Find where the given text appears and provide that cell's center as (x, y) coordinate. 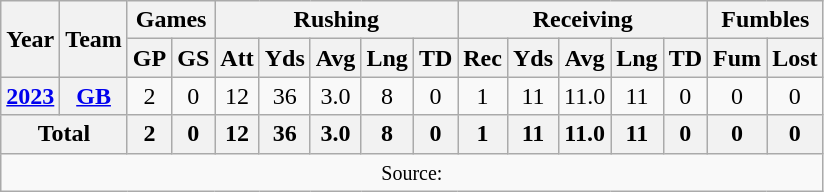
Games (170, 20)
Team (94, 39)
Fum (738, 58)
Rushing (336, 20)
GP (149, 58)
Att (237, 58)
Total (64, 134)
Rec (483, 58)
GB (94, 96)
Receiving (583, 20)
Year (30, 39)
GS (194, 58)
Fumbles (766, 20)
Lost (795, 58)
2023 (30, 96)
Source: (412, 172)
